Find where the given text appears and provide that cell's center as (X, Y) coordinate. 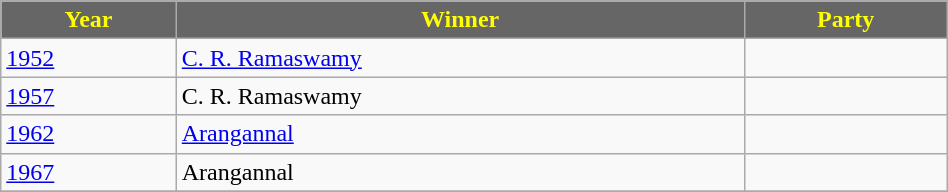
Winner (460, 20)
1952 (89, 58)
1957 (89, 96)
Year (89, 20)
1962 (89, 134)
Party (846, 20)
1967 (89, 172)
